Extract the (X, Y) coordinate from the center of the cell holding the provided text.  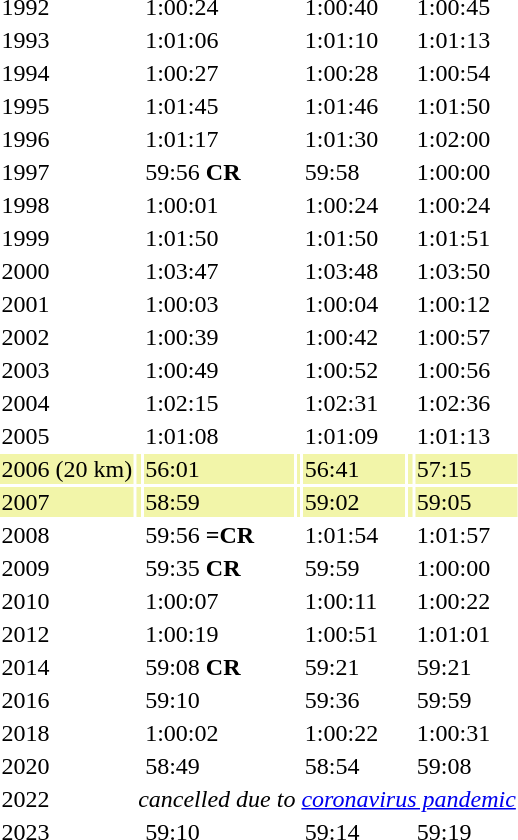
1:02:36 (466, 403)
2003 (67, 370)
56:41 (354, 469)
1:02:00 (466, 139)
59:36 (354, 700)
1:01:51 (466, 238)
1:01:01 (466, 634)
59:35 CR (219, 568)
58:59 (219, 502)
1:00:54 (466, 73)
1:00:52 (354, 370)
2002 (67, 337)
59:08 CR (219, 667)
59:02 (354, 502)
1994 (67, 73)
1:03:50 (466, 271)
1:00:56 (466, 370)
1:01:10 (354, 40)
1993 (67, 40)
1:00:42 (354, 337)
2001 (67, 304)
1:00:49 (219, 370)
2007 (67, 502)
58:54 (354, 766)
2006 (20 km) (67, 469)
1:00:57 (466, 337)
56:01 (219, 469)
1:01:45 (219, 106)
1:00:02 (219, 733)
2004 (67, 403)
59:56 CR (219, 172)
1997 (67, 172)
1:01:46 (354, 106)
1:01:57 (466, 535)
1996 (67, 139)
58:49 (219, 766)
1995 (67, 106)
cancelled due to coronavirus pandemic (328, 799)
1:00:12 (466, 304)
1:00:39 (219, 337)
1:01:30 (354, 139)
59:08 (466, 766)
2008 (67, 535)
1:00:11 (354, 601)
1:00:07 (219, 601)
1:00:31 (466, 733)
2020 (67, 766)
57:15 (466, 469)
2014 (67, 667)
59:05 (466, 502)
1:01:54 (354, 535)
2022 (67, 799)
1:00:01 (219, 205)
1:00:04 (354, 304)
1:01:17 (219, 139)
2010 (67, 601)
59:58 (354, 172)
1:00:28 (354, 73)
1:01:06 (219, 40)
1:02:15 (219, 403)
1998 (67, 205)
1:03:48 (354, 271)
2005 (67, 436)
1:00:51 (354, 634)
2012 (67, 634)
2009 (67, 568)
2016 (67, 700)
1:02:31 (354, 403)
1:00:27 (219, 73)
2000 (67, 271)
1:00:03 (219, 304)
1999 (67, 238)
59:56 =CR (219, 535)
1:01:08 (219, 436)
1:01:09 (354, 436)
59:10 (219, 700)
1:03:47 (219, 271)
2018 (67, 733)
1:00:19 (219, 634)
